Extract the (X, Y) coordinate from the center of the cell holding the provided text.  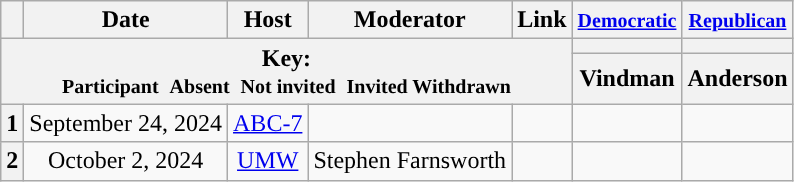
Link (542, 20)
UMW (268, 161)
Democratic (627, 20)
1 (12, 123)
Vindman (627, 78)
Republican (738, 20)
ABC-7 (268, 123)
October 2, 2024 (126, 161)
2 (12, 161)
Stephen Farnsworth (410, 161)
September 24, 2024 (126, 123)
Key: Participant Absent Not invited Invited Withdrawn (286, 72)
Anderson (738, 78)
Date (126, 20)
Moderator (410, 20)
Host (268, 20)
